Output the (x, y) coordinate of the center of the cell containing the given text.  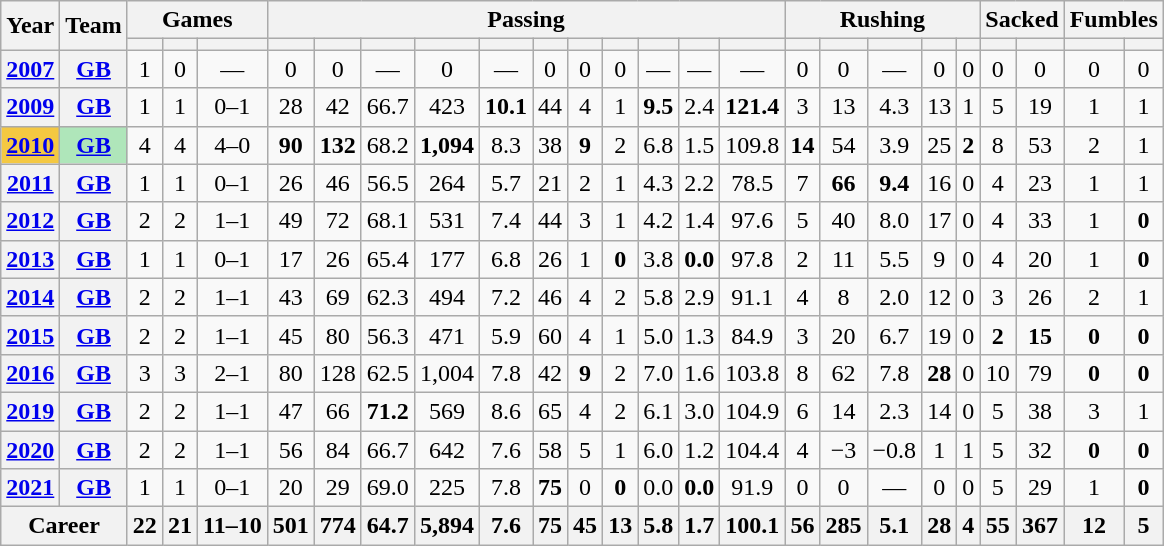
−3 (844, 449)
15 (1040, 335)
2.9 (700, 297)
69.0 (388, 488)
97.6 (752, 221)
62.5 (388, 373)
2.2 (700, 183)
2012 (30, 221)
103.8 (752, 373)
128 (338, 373)
2013 (30, 259)
25 (940, 145)
264 (446, 183)
6.1 (658, 411)
2009 (30, 107)
22 (144, 526)
84.9 (752, 335)
2016 (30, 373)
132 (338, 145)
Passing (526, 20)
62 (844, 373)
56.5 (388, 183)
774 (338, 526)
62.3 (388, 297)
53 (1040, 145)
9.5 (658, 107)
1,004 (446, 373)
531 (446, 221)
9.4 (894, 183)
3.8 (658, 259)
5.7 (506, 183)
90 (290, 145)
68.2 (388, 145)
−0.8 (894, 449)
494 (446, 297)
121.4 (752, 107)
97.8 (752, 259)
72 (338, 221)
40 (844, 221)
1.3 (700, 335)
68.1 (388, 221)
7.0 (658, 373)
7.2 (506, 297)
2.4 (700, 107)
3.9 (894, 145)
2010 (30, 145)
471 (446, 335)
6.0 (658, 449)
2020 (30, 449)
10 (998, 373)
7.4 (506, 221)
78.5 (752, 183)
2.0 (894, 297)
16 (940, 183)
60 (550, 335)
64.7 (388, 526)
6 (802, 411)
4–0 (232, 145)
5.9 (506, 335)
71.2 (388, 411)
49 (290, 221)
6.7 (894, 335)
2–1 (232, 373)
11 (844, 259)
285 (844, 526)
8.3 (506, 145)
58 (550, 449)
501 (290, 526)
65.4 (388, 259)
2007 (30, 69)
8.6 (506, 411)
56.3 (388, 335)
8.0 (894, 221)
5.1 (894, 526)
47 (290, 411)
5,894 (446, 526)
54 (844, 145)
1.7 (700, 526)
4.2 (658, 221)
Year (30, 26)
Fumbles (1114, 20)
Career (64, 526)
1.4 (700, 221)
79 (1040, 373)
65 (550, 411)
423 (446, 107)
2015 (30, 335)
Team (94, 26)
1.2 (700, 449)
Games (197, 20)
43 (290, 297)
1,094 (446, 145)
5.5 (894, 259)
225 (446, 488)
5.0 (658, 335)
100.1 (752, 526)
91.9 (752, 488)
2011 (30, 183)
569 (446, 411)
3.0 (700, 411)
84 (338, 449)
23 (1040, 183)
32 (1040, 449)
2014 (30, 297)
2.3 (894, 411)
1.6 (700, 373)
109.8 (752, 145)
7 (802, 183)
33 (1040, 221)
2019 (30, 411)
177 (446, 259)
69 (338, 297)
11–10 (232, 526)
2021 (30, 488)
104.9 (752, 411)
55 (998, 526)
367 (1040, 526)
Sacked (1022, 20)
10.1 (506, 107)
1.5 (700, 145)
91.1 (752, 297)
104.4 (752, 449)
642 (446, 449)
Rushing (882, 20)
